For the text-containing cell, return its midpoint in (x, y) coordinate format. 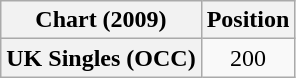
Position (248, 20)
200 (248, 58)
UK Singles (OCC) (101, 58)
Chart (2009) (101, 20)
